Identify which cell holds the provided text, then report its (X, Y) central coordinate. 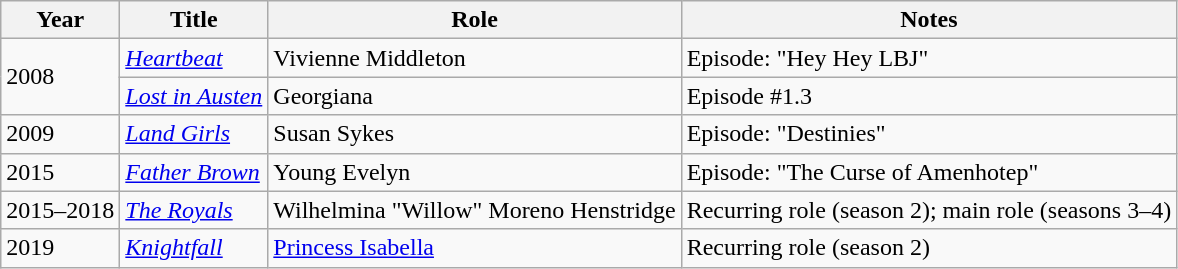
2015 (60, 172)
Lost in Austen (194, 96)
Recurring role (season 2) (929, 248)
Episode: "Destinies" (929, 134)
2008 (60, 77)
Episode #1.3 (929, 96)
Heartbeat (194, 58)
Notes (929, 20)
Episode: "Hey Hey LBJ" (929, 58)
Father Brown (194, 172)
The Royals (194, 210)
Role (474, 20)
Susan Sykes (474, 134)
Georgiana (474, 96)
Year (60, 20)
Young Evelyn (474, 172)
Land Girls (194, 134)
Episode: "The Curse of Amenhotep" (929, 172)
Recurring role (season 2); main role (seasons 3–4) (929, 210)
Wilhelmina "Willow" Moreno Henstridge (474, 210)
Title (194, 20)
Vivienne Middleton (474, 58)
Princess Isabella (474, 248)
Knightfall (194, 248)
2009 (60, 134)
2015–2018 (60, 210)
2019 (60, 248)
